Locate the cell with the specified text and output its (x, y) center coordinate. 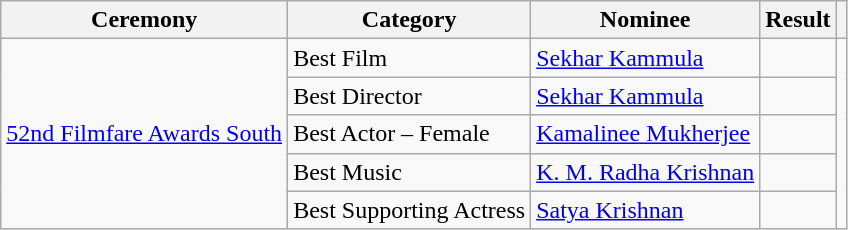
Result (798, 20)
K. M. Radha Krishnan (646, 172)
52nd Filmfare Awards South (144, 134)
Best Music (410, 172)
Satya Krishnan (646, 210)
Best Supporting Actress (410, 210)
Kamalinee Mukherjee (646, 134)
Best Director (410, 96)
Nominee (646, 20)
Best Film (410, 58)
Category (410, 20)
Best Actor – Female (410, 134)
Ceremony (144, 20)
